For the text-containing cell, return its midpoint in (X, Y) coordinate format. 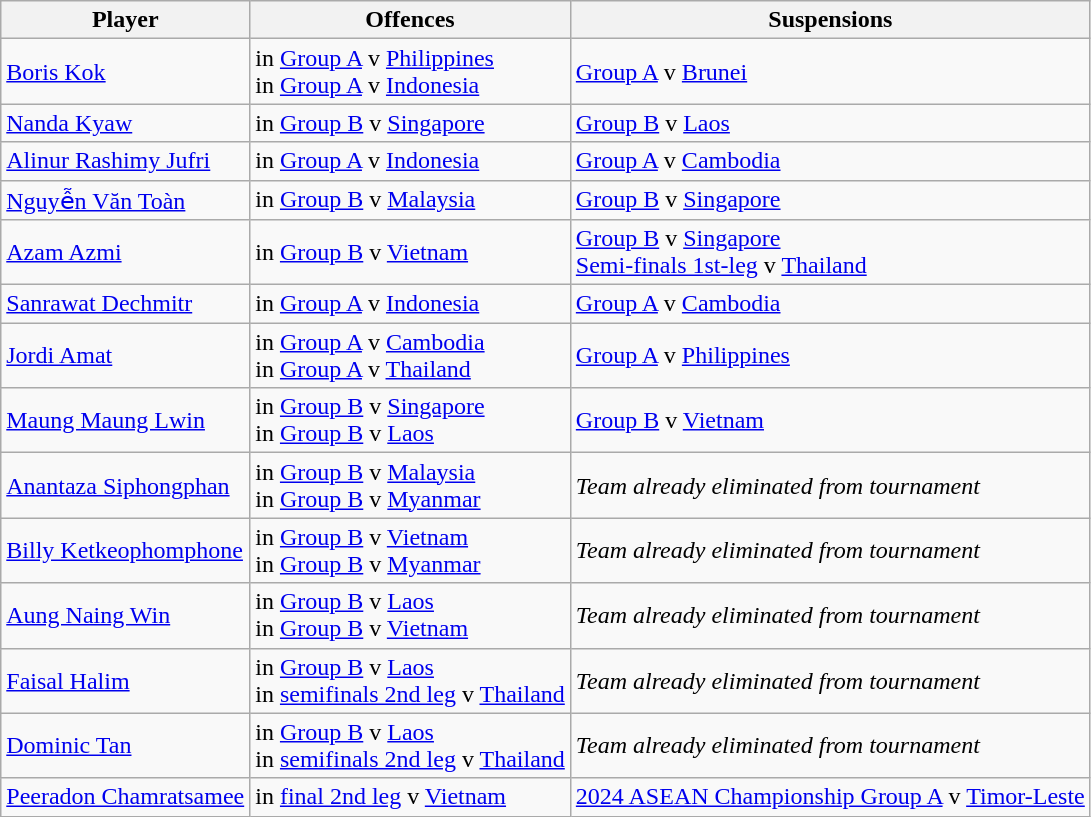
Nguyễn Văn Toàn (126, 200)
in Group B v Laos in Group B v Vietnam (410, 616)
in Group B v Singapore in Group B v Laos (410, 420)
Azam Azmi (126, 252)
Dominic Tan (126, 746)
Player (126, 20)
Group B v Vietnam (830, 420)
Nanda Kyaw (126, 123)
Offences (410, 20)
2024 ASEAN Championship Group A v Timor-Leste (830, 797)
Group B v SingaporeSemi-finals 1st-leg v Thailand (830, 252)
Billy Ketkeophomphone (126, 550)
in Group B v Vietnam (410, 252)
Boris Kok (126, 72)
in Group B v Singapore (410, 123)
Group B v Laos (830, 123)
Maung Maung Lwin (126, 420)
in Group B v Vietnam in Group B v Myanmar (410, 550)
Suspensions (830, 20)
Sanrawat Dechmitr (126, 304)
Group A v Brunei (830, 72)
in final 2nd leg v Vietnam (410, 797)
Alinur Rashimy Jufri (126, 161)
in Group A v Philippines in Group A v Indonesia (410, 72)
Peeradon Chamratsamee (126, 797)
in Group B v Malaysia in Group B v Myanmar (410, 486)
Group B v Singapore (830, 200)
Faisal Halim (126, 680)
in Group B v Malaysia (410, 200)
Group A v Philippines (830, 356)
Jordi Amat (126, 356)
Aung Naing Win (126, 616)
Anantaza Siphongphan (126, 486)
in Group A v Cambodia in Group A v Thailand (410, 356)
